Output the (X, Y) coordinate of the center of the cell containing the given text.  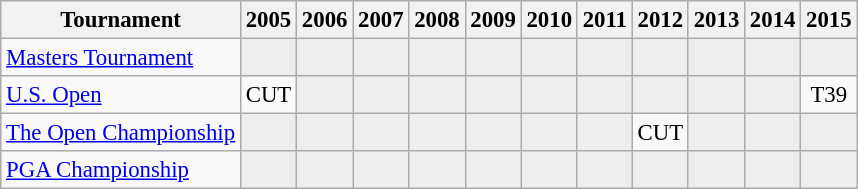
2015 (829, 20)
U.S. Open (121, 95)
2013 (716, 20)
2011 (604, 20)
PGA Championship (121, 170)
2014 (773, 20)
Masters Tournament (121, 58)
2007 (381, 20)
Tournament (121, 20)
2009 (493, 20)
2005 (268, 20)
2008 (437, 20)
T39 (829, 95)
The Open Championship (121, 133)
2012 (660, 20)
2006 (325, 20)
2010 (549, 20)
